Output the [x, y] coordinate of the center of the cell containing the given text.  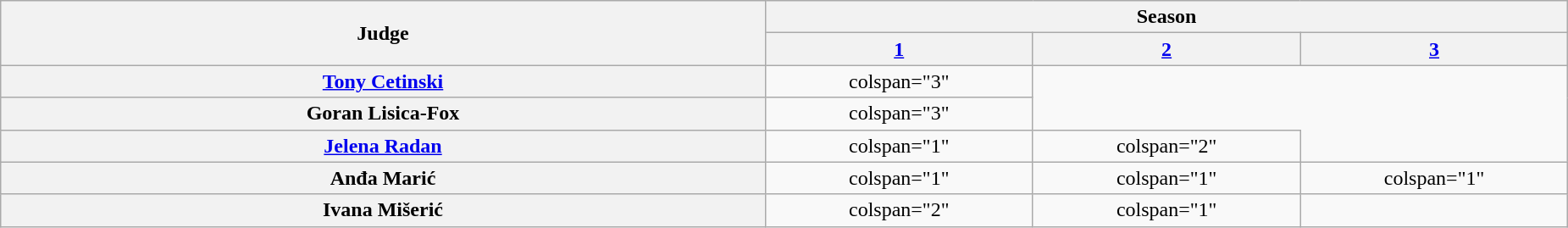
1 [899, 49]
Season [1166, 17]
2 [1166, 49]
Anđa Marić [383, 178]
Jelena Radan [383, 146]
Goran Lisica-Fox [383, 114]
3 [1434, 49]
Judge [383, 33]
Tony Cetinski [383, 81]
Ivana Mišerić [383, 210]
